Search for the cell housing the specified text and yield its [X, Y] center coordinate. 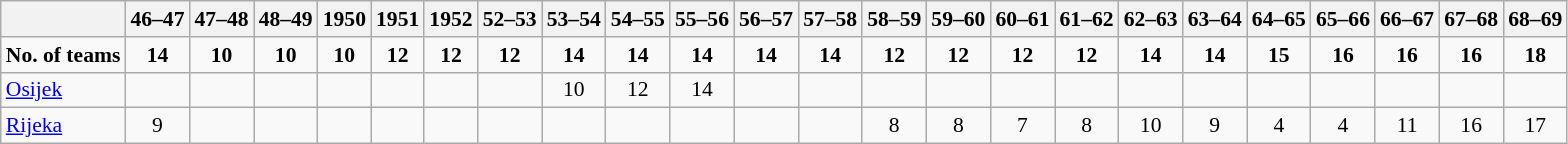
Rijeka [64, 126]
54–55 [638, 19]
53–54 [574, 19]
59–60 [958, 19]
7 [1022, 126]
15 [1279, 55]
64–65 [1279, 19]
60–61 [1022, 19]
67–68 [1471, 19]
1951 [398, 19]
48–49 [286, 19]
46–47 [157, 19]
17 [1535, 126]
57–58 [830, 19]
68–69 [1535, 19]
1952 [450, 19]
52–53 [510, 19]
No. of teams [64, 55]
58–59 [894, 19]
63–64 [1215, 19]
56–57 [766, 19]
18 [1535, 55]
66–67 [1407, 19]
47–48 [221, 19]
55–56 [702, 19]
Osijek [64, 90]
62–63 [1151, 19]
65–66 [1343, 19]
61–62 [1086, 19]
11 [1407, 126]
1950 [344, 19]
